Extract the (X, Y) coordinate from the center of the cell holding the provided text.  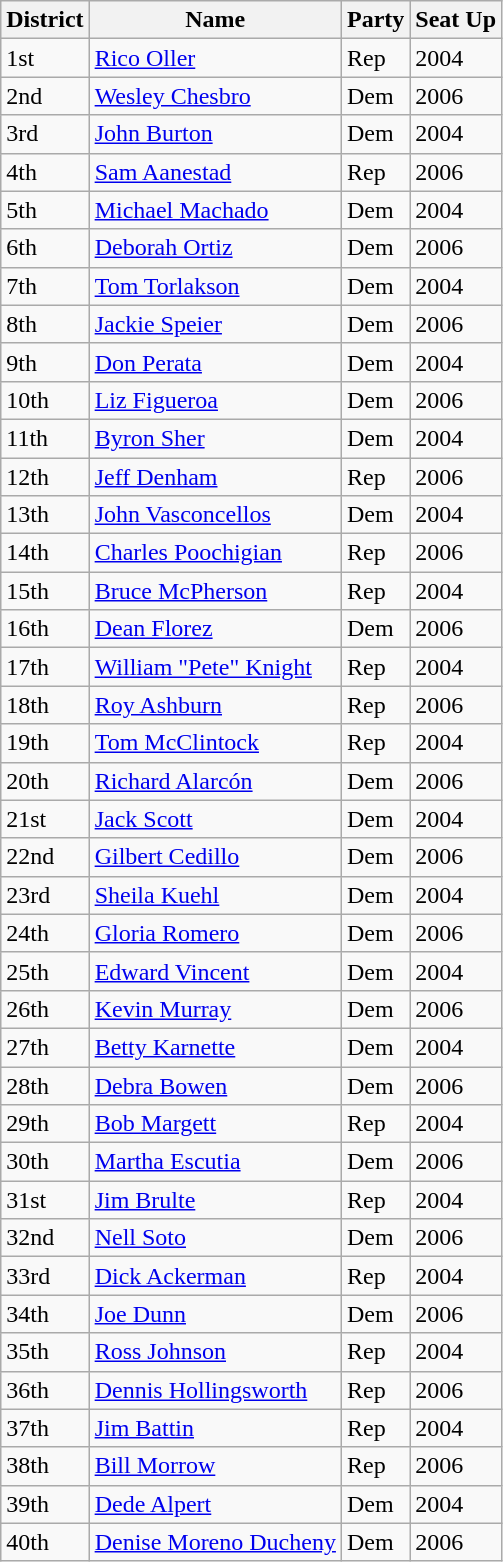
District (45, 20)
30th (45, 1162)
32nd (45, 1238)
Gloria Romero (215, 933)
Gilbert Cedillo (215, 857)
Jack Scott (215, 819)
William "Pete" Knight (215, 667)
23rd (45, 895)
Bob Margett (215, 1124)
38th (45, 1466)
34th (45, 1314)
Charles Poochigian (215, 553)
Wesley Chesbro (215, 96)
Deborah Ortiz (215, 248)
Sheila Kuehl (215, 895)
Name (215, 20)
19th (45, 743)
26th (45, 1009)
7th (45, 286)
22nd (45, 857)
1st (45, 58)
2nd (45, 96)
20th (45, 781)
Jim Brulte (215, 1200)
35th (45, 1352)
Sam Aanestad (215, 172)
3rd (45, 134)
13th (45, 515)
Edward Vincent (215, 971)
Tom Torlakson (215, 286)
14th (45, 553)
12th (45, 477)
Dede Alpert (215, 1504)
18th (45, 705)
John Burton (215, 134)
Party (375, 20)
29th (45, 1124)
Byron Sher (215, 438)
15th (45, 591)
27th (45, 1047)
Richard Alarcón (215, 781)
31st (45, 1200)
Seat Up (456, 20)
Dick Ackerman (215, 1276)
Ross Johnson (215, 1352)
8th (45, 324)
Jeff Denham (215, 477)
John Vasconcellos (215, 515)
Liz Figueroa (215, 400)
Don Perata (215, 362)
Roy Ashburn (215, 705)
9th (45, 362)
21st (45, 819)
10th (45, 400)
40th (45, 1542)
Joe Dunn (215, 1314)
Michael Machado (215, 210)
Debra Bowen (215, 1085)
6th (45, 248)
Jackie Speier (215, 324)
Denise Moreno Ducheny (215, 1542)
Rico Oller (215, 58)
16th (45, 629)
4th (45, 172)
Tom McClintock (215, 743)
Betty Karnette (215, 1047)
Bruce McPherson (215, 591)
5th (45, 210)
39th (45, 1504)
Jim Battin (215, 1428)
Dean Florez (215, 629)
24th (45, 933)
Martha Escutia (215, 1162)
Dennis Hollingsworth (215, 1390)
11th (45, 438)
17th (45, 667)
36th (45, 1390)
Nell Soto (215, 1238)
28th (45, 1085)
33rd (45, 1276)
25th (45, 971)
Kevin Murray (215, 1009)
Bill Morrow (215, 1466)
37th (45, 1428)
